Pinpoint the cell where the given text exists, returning its [X, Y] midpoint coordinate. 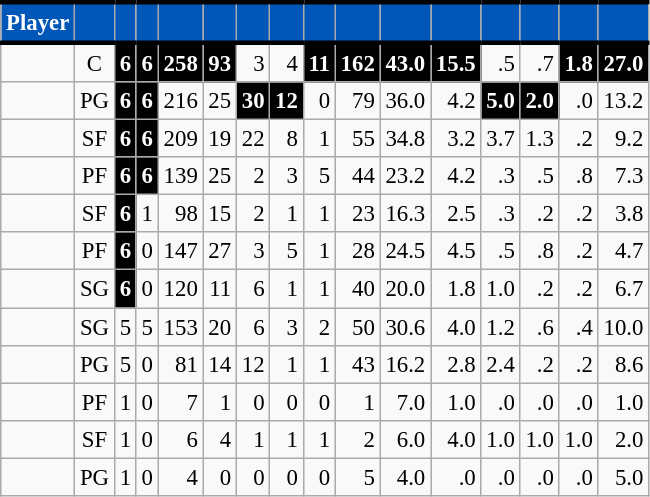
20.0 [405, 289]
.4 [578, 327]
19 [220, 139]
3.7 [500, 139]
2.8 [456, 364]
120 [180, 289]
30.6 [405, 327]
79 [358, 101]
43.0 [405, 62]
98 [180, 214]
93 [220, 62]
40 [358, 289]
16.2 [405, 364]
1.3 [540, 139]
27 [220, 251]
7.0 [405, 402]
162 [358, 62]
23.2 [405, 176]
81 [180, 364]
258 [180, 62]
153 [180, 327]
3.8 [623, 214]
4.7 [623, 251]
2.4 [500, 364]
7.3 [623, 176]
C [95, 62]
14 [220, 364]
20 [220, 327]
50 [358, 327]
6.7 [623, 289]
36.0 [405, 101]
6.0 [405, 439]
1.2 [500, 327]
15.5 [456, 62]
209 [180, 139]
3.2 [456, 139]
22 [252, 139]
139 [180, 176]
34.8 [405, 139]
44 [358, 176]
.7 [540, 62]
28 [358, 251]
30 [252, 101]
24.5 [405, 251]
7 [180, 402]
2.5 [456, 214]
.6 [540, 327]
8 [286, 139]
55 [358, 139]
9.2 [623, 139]
16.3 [405, 214]
4.5 [456, 251]
216 [180, 101]
10.0 [623, 327]
27.0 [623, 62]
Player [38, 22]
15 [220, 214]
147 [180, 251]
13.2 [623, 101]
23 [358, 214]
8.6 [623, 364]
43 [358, 364]
